Search for the cell housing the specified text and yield its [x, y] center coordinate. 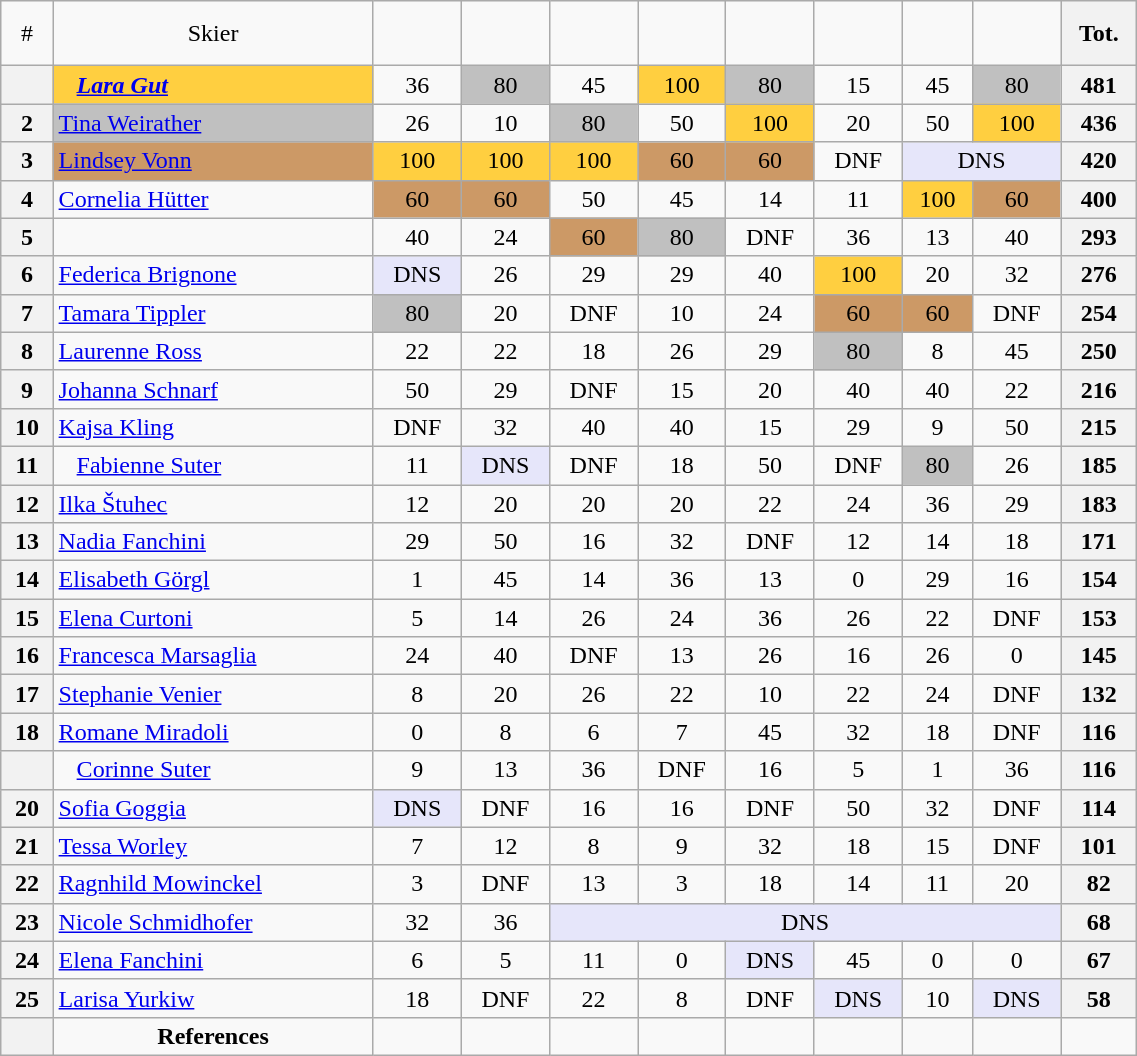
17 [27, 694]
Nicole Schmidhofer [213, 922]
Ragnhild Mowinckel [213, 884]
Cornelia Hütter [213, 199]
Lara Gut [213, 85]
154 [1099, 580]
Kajsa Kling [213, 427]
58 [1099, 998]
481 [1099, 85]
276 [1099, 275]
Tessa Worley [213, 846]
67 [1099, 960]
Larisa Yurkiw [213, 998]
153 [1099, 618]
21 [27, 846]
Elena Curtoni [213, 618]
215 [1099, 427]
References [213, 1036]
250 [1099, 351]
Nadia Fanchini [213, 542]
101 [1099, 846]
82 [1099, 884]
Elisabeth Görgl [213, 580]
183 [1099, 503]
Laurenne Ross [213, 351]
25 [27, 998]
Fabienne Suter [213, 465]
2 [27, 123]
# [27, 34]
171 [1099, 542]
254 [1099, 313]
Elena Fanchini [213, 960]
Skier [213, 34]
Sofia Goggia [213, 808]
Corinne Suter [213, 770]
Tina Weirather [213, 123]
Tot. [1099, 34]
23 [27, 922]
Romane Miradoli [213, 732]
293 [1099, 237]
68 [1099, 922]
Tamara Tippler [213, 313]
436 [1099, 123]
Ilka Štuhec [213, 503]
4 [27, 199]
420 [1099, 161]
400 [1099, 199]
Johanna Schnarf [213, 389]
114 [1099, 808]
Federica Brignone [213, 275]
216 [1099, 389]
Lindsey Vonn [213, 161]
Stephanie Venier [213, 694]
185 [1099, 465]
132 [1099, 694]
Francesca Marsaglia [213, 656]
145 [1099, 656]
